Locate the cell with the specified text and output its (X, Y) center coordinate. 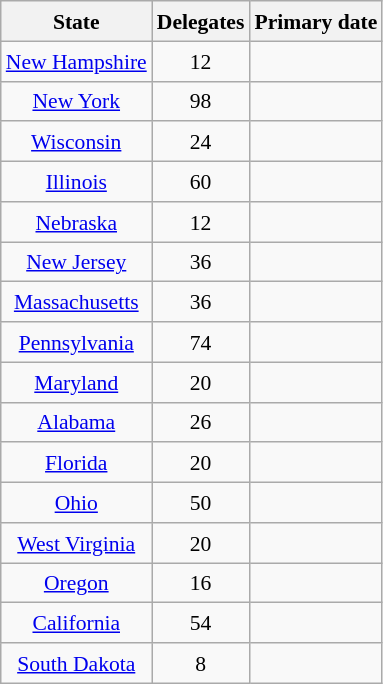
74 (201, 342)
New York (76, 101)
Pennsylvania (76, 342)
Ohio (76, 503)
South Dakota (76, 663)
Wisconsin (76, 142)
50 (201, 503)
Nebraska (76, 222)
Delegates (201, 21)
New Hampshire (76, 61)
California (76, 623)
54 (201, 623)
8 (201, 663)
New Jersey (76, 262)
24 (201, 142)
Primary date (316, 21)
Florida (76, 463)
Oregon (76, 583)
60 (201, 182)
26 (201, 422)
Illinois (76, 182)
Massachusetts (76, 302)
State (76, 21)
West Virginia (76, 543)
98 (201, 101)
Alabama (76, 422)
Maryland (76, 382)
16 (201, 583)
